Provide the [x, y] coordinate of the cell's center where the given text is located.  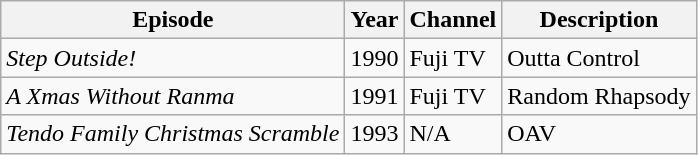
Step Outside! [173, 58]
A Xmas Without Ranma [173, 96]
Outta Control [599, 58]
Tendo Family Christmas Scramble [173, 134]
Channel [453, 20]
1991 [374, 96]
N/A [453, 134]
Episode [173, 20]
1990 [374, 58]
Random Rhapsody [599, 96]
1993 [374, 134]
Year [374, 20]
Description [599, 20]
OAV [599, 134]
